Identify which cell holds the provided text, then report its (X, Y) central coordinate. 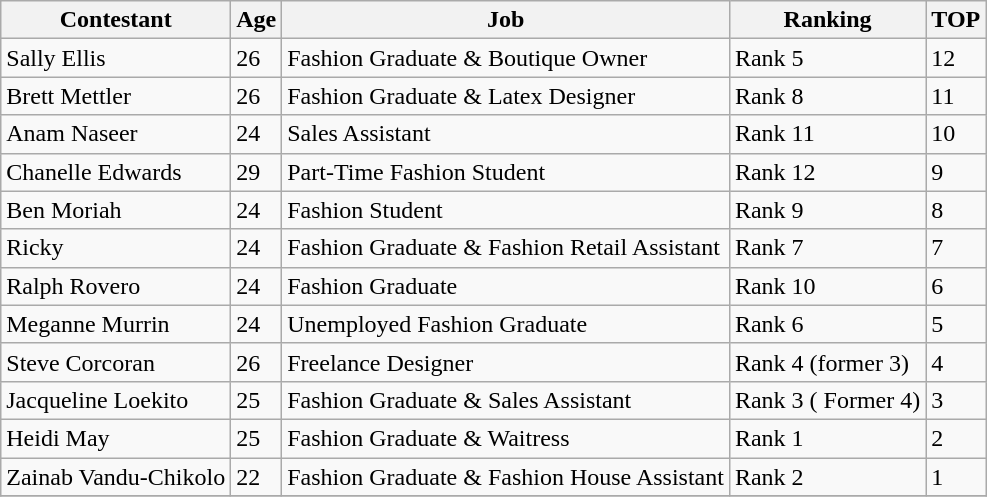
12 (956, 58)
1 (956, 477)
Job (506, 20)
Rank 5 (827, 58)
11 (956, 96)
2 (956, 438)
Fashion Graduate (506, 286)
Rank 11 (827, 134)
Rank 1 (827, 438)
Fashion Graduate & Latex Designer (506, 96)
Contestant (116, 20)
Part-Time Fashion Student (506, 172)
7 (956, 248)
TOP (956, 20)
Rank 10 (827, 286)
Rank 3 ( Former 4) (827, 400)
Fashion Graduate & Fashion Retail Assistant (506, 248)
Brett Mettler (116, 96)
8 (956, 210)
Fashion Graduate & Waitress (506, 438)
Rank 7 (827, 248)
4 (956, 362)
22 (256, 477)
Fashion Student (506, 210)
Age (256, 20)
Rank 12 (827, 172)
Zainab Vandu-Chikolo (116, 477)
Fashion Graduate & Boutique Owner (506, 58)
9 (956, 172)
Ranking (827, 20)
Heidi May (116, 438)
5 (956, 324)
Rank 9 (827, 210)
Rank 2 (827, 477)
29 (256, 172)
Sales Assistant (506, 134)
10 (956, 134)
Ben Moriah (116, 210)
Rank 8 (827, 96)
Sally Ellis (116, 58)
Anam Naseer (116, 134)
Chanelle Edwards (116, 172)
Freelance Designer (506, 362)
3 (956, 400)
Fashion Graduate & Sales Assistant (506, 400)
Meganne Murrin (116, 324)
Fashion Graduate & Fashion House Assistant (506, 477)
Steve Corcoran (116, 362)
Ricky (116, 248)
6 (956, 286)
Rank 6 (827, 324)
Jacqueline Loekito (116, 400)
Rank 4 (former 3) (827, 362)
Ralph Rovero (116, 286)
Unemployed Fashion Graduate (506, 324)
